Detect which cell encompasses the target text, then output its (x, y) center coordinate. 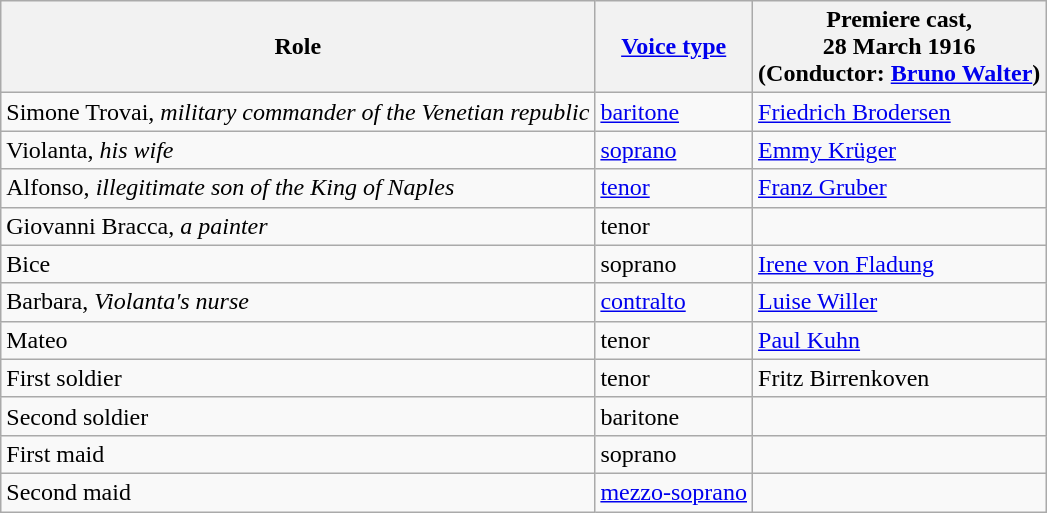
mezzo-soprano (674, 492)
First maid (298, 454)
Friedrich Brodersen (900, 112)
Role (298, 47)
Voice type (674, 47)
Second maid (298, 492)
Violanta, his wife (298, 150)
Premiere cast,28 March 1916(Conductor: Bruno Walter) (900, 47)
Fritz Birrenkoven (900, 378)
Simone Trovai, military commander of the Venetian republic (298, 112)
Luise Willer (900, 302)
Alfonso, illegitimate son of the King of Naples (298, 188)
Mateo (298, 340)
Barbara, Violanta's nurse (298, 302)
contralto (674, 302)
Emmy Krüger (900, 150)
Franz Gruber (900, 188)
First soldier (298, 378)
Irene von Fladung (900, 264)
Bice (298, 264)
Second soldier (298, 416)
Paul Kuhn (900, 340)
Giovanni Bracca, a painter (298, 226)
